Return [X, Y] of the center of cell containing provided text 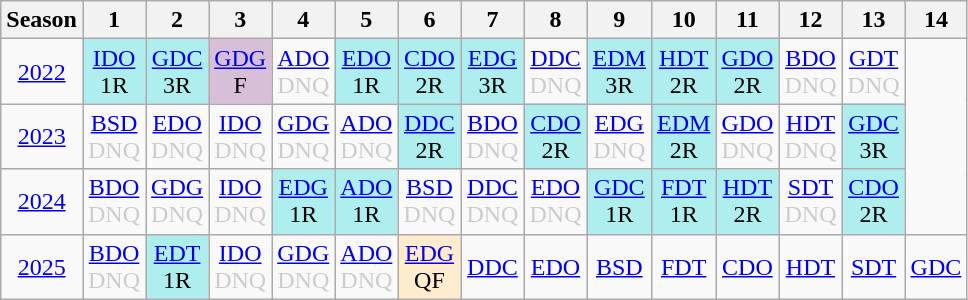
EDT1R [178, 266]
GDO2R [748, 72]
EDM3R [619, 72]
EDO [556, 266]
9 [619, 20]
8 [556, 20]
GDTDNQ [874, 72]
4 [304, 20]
FDT1R [683, 202]
EDG3R [492, 72]
EDG1R [304, 202]
10 [683, 20]
12 [810, 20]
EDGQF [430, 266]
GDC1R [619, 202]
3 [240, 20]
DDC [492, 266]
2023 [42, 136]
Season [42, 20]
GDGF [240, 72]
SDTDNQ [810, 202]
2024 [42, 202]
2 [178, 20]
GDODNQ [748, 136]
2022 [42, 72]
6 [430, 20]
5 [366, 20]
1 [114, 20]
BSD [619, 266]
ADO1R [366, 202]
HDT [810, 266]
14 [936, 20]
7 [492, 20]
2025 [42, 266]
11 [748, 20]
DDC2R [430, 136]
HDTDNQ [810, 136]
13 [874, 20]
SDT [874, 266]
GDC [936, 266]
EDGDNQ [619, 136]
IDO1R [114, 72]
EDM2R [683, 136]
CDO [748, 266]
FDT [683, 266]
EDO1R [366, 72]
